Detect which cell encompasses the target text, then output its (X, Y) center coordinate. 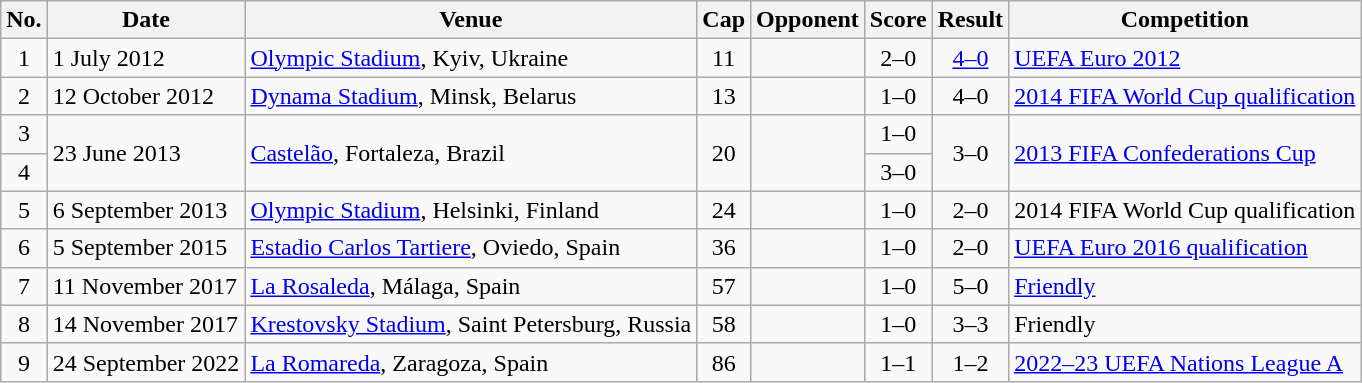
13 (724, 96)
57 (724, 286)
86 (724, 362)
24 (724, 210)
1–2 (970, 362)
Olympic Stadium, Kyiv, Ukraine (471, 58)
5 (24, 210)
5–0 (970, 286)
2 (24, 96)
6 September 2013 (146, 210)
Score (898, 20)
Krestovsky Stadium, Saint Petersburg, Russia (471, 324)
3–3 (970, 324)
1 July 2012 (146, 58)
Castelão, Fortaleza, Brazil (471, 153)
Opponent (808, 20)
Estadio Carlos Tartiere, Oviedo, Spain (471, 248)
La Romareda, Zaragoza, Spain (471, 362)
2013 FIFA Confederations Cup (1185, 153)
12 October 2012 (146, 96)
11 (724, 58)
8 (24, 324)
4 (24, 172)
11 November 2017 (146, 286)
58 (724, 324)
Cap (724, 20)
14 November 2017 (146, 324)
36 (724, 248)
1 (24, 58)
Competition (1185, 20)
5 September 2015 (146, 248)
UEFA Euro 2012 (1185, 58)
Date (146, 20)
La Rosaleda, Málaga, Spain (471, 286)
1–1 (898, 362)
UEFA Euro 2016 qualification (1185, 248)
23 June 2013 (146, 153)
Venue (471, 20)
No. (24, 20)
2022–23 UEFA Nations League A (1185, 362)
9 (24, 362)
3 (24, 134)
7 (24, 286)
20 (724, 153)
6 (24, 248)
24 September 2022 (146, 362)
Dynama Stadium, Minsk, Belarus (471, 96)
Olympic Stadium, Helsinki, Finland (471, 210)
Result (970, 20)
